From the cell containing the given text, extract its center point as (X, Y) coordinate. 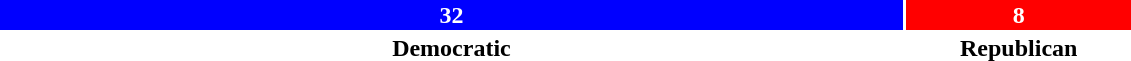
32 (452, 15)
